Locate the cell with the specified text and output its (x, y) center coordinate. 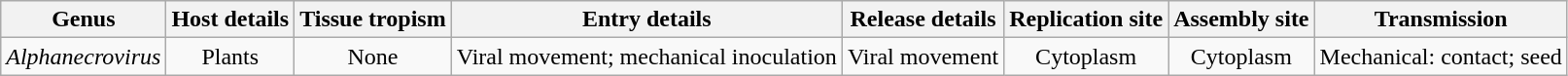
Host details (230, 19)
Replication site (1087, 19)
Mechanical: contact; seed (1441, 57)
Viral movement; mechanical inoculation (646, 57)
Entry details (646, 19)
None (373, 57)
Viral movement (923, 57)
Tissue tropism (373, 19)
Genus (84, 19)
Release details (923, 19)
Alphanecrovirus (84, 57)
Assembly site (1241, 19)
Transmission (1441, 19)
Plants (230, 57)
